Provide the [x, y] coordinate of the cell's center where the given text is located.  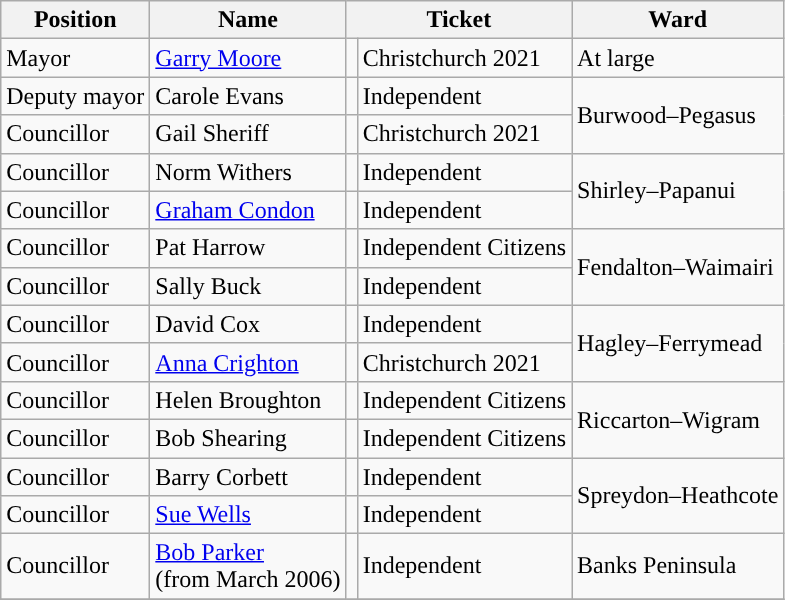
Barry Corbett [248, 477]
Pat Harrow [248, 248]
Name [248, 20]
Sue Wells [248, 515]
Spreydon–Heathcote [678, 496]
Banks Peninsula [678, 566]
Helen Broughton [248, 400]
Anna Crighton [248, 362]
Ward [678, 20]
Ticket [458, 20]
Deputy mayor [76, 96]
Burwood–Pegasus [678, 115]
Norm Withers [248, 172]
Shirley–Papanui [678, 191]
Mayor [76, 58]
Gail Sheriff [248, 134]
Sally Buck [248, 286]
Graham Condon [248, 210]
Bob Parker(from March 2006) [248, 566]
Carole Evans [248, 96]
Hagley–Ferrymead [678, 343]
Position [76, 20]
Garry Moore [248, 58]
Fendalton–Waimairi [678, 267]
At large [678, 58]
Bob Shearing [248, 438]
Riccarton–Wigram [678, 419]
David Cox [248, 324]
